Return (x, y) of the center of cell containing provided text 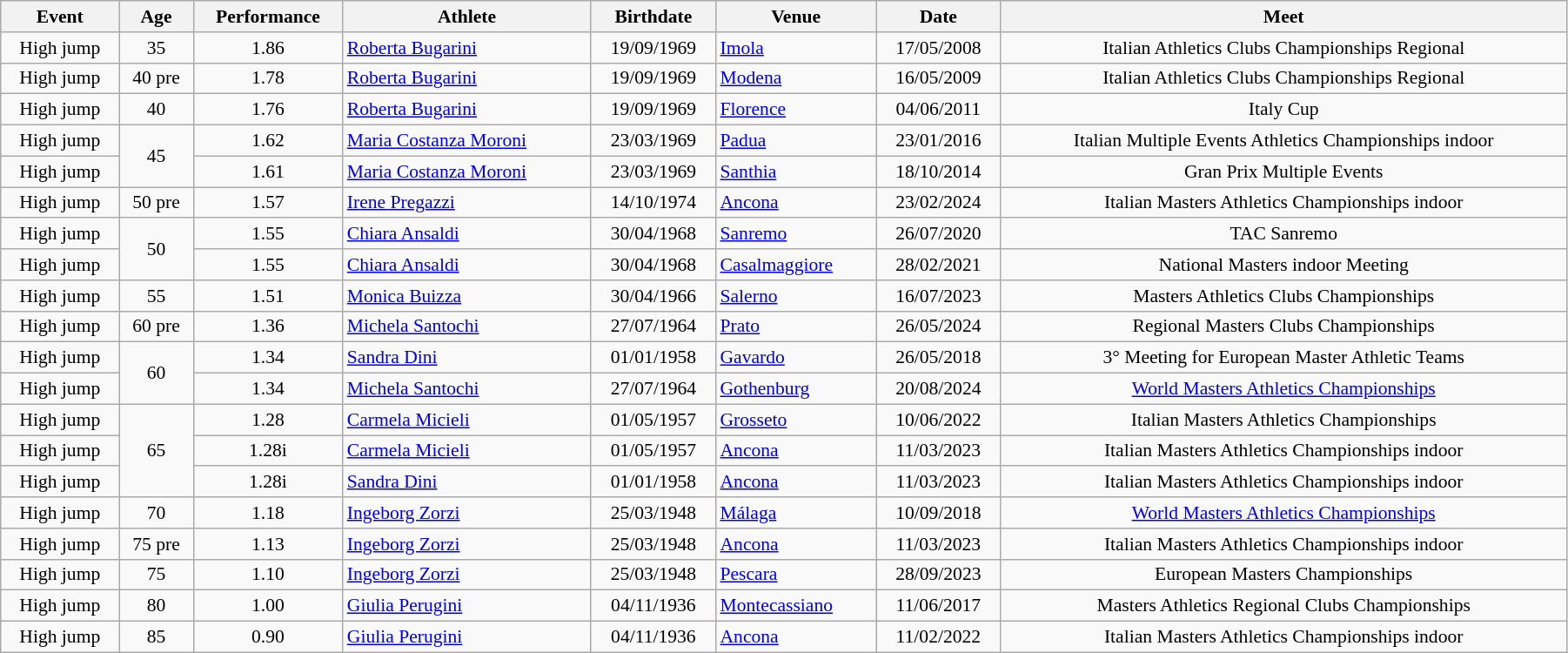
Padua (795, 141)
16/07/2023 (938, 296)
11/06/2017 (938, 606)
Casalmaggiore (795, 265)
Meet (1284, 17)
0.90 (268, 637)
Gran Prix Multiple Events (1284, 172)
Athlete (467, 17)
1.51 (268, 296)
Gothenburg (795, 389)
65 (157, 451)
Age (157, 17)
Event (60, 17)
Venue (795, 17)
1.10 (268, 575)
50 pre (157, 203)
35 (157, 48)
28/09/2023 (938, 575)
Grosseto (795, 420)
1.28 (268, 420)
Sanremo (795, 234)
1.36 (268, 326)
Date (938, 17)
Imola (795, 48)
04/06/2011 (938, 110)
50 (157, 249)
1.18 (268, 513)
Montecassiano (795, 606)
Irene Pregazzi (467, 203)
Masters Athletics Clubs Championships (1284, 296)
1.61 (268, 172)
85 (157, 637)
Santhia (795, 172)
Italy Cup (1284, 110)
23/02/2024 (938, 203)
1.57 (268, 203)
70 (157, 513)
80 (157, 606)
20/08/2024 (938, 389)
10/06/2022 (938, 420)
28/02/2021 (938, 265)
26/05/2024 (938, 326)
Masters Athletics Regional Clubs Championships (1284, 606)
26/05/2018 (938, 358)
60 pre (157, 326)
National Masters indoor Meeting (1284, 265)
40 (157, 110)
Prato (795, 326)
75 pre (157, 544)
1.78 (268, 78)
1.76 (268, 110)
Modena (795, 78)
Regional Masters Clubs Championships (1284, 326)
3° Meeting for European Master Athletic Teams (1284, 358)
45 (157, 157)
Pescara (795, 575)
30/04/1966 (653, 296)
75 (157, 575)
Birthdate (653, 17)
60 (157, 373)
26/07/2020 (938, 234)
17/05/2008 (938, 48)
1.62 (268, 141)
Florence (795, 110)
Italian Multiple Events Athletics Championships indoor (1284, 141)
14/10/1974 (653, 203)
1.00 (268, 606)
Málaga (795, 513)
16/05/2009 (938, 78)
Monica Buizza (467, 296)
55 (157, 296)
11/02/2022 (938, 637)
European Masters Championships (1284, 575)
40 pre (157, 78)
Performance (268, 17)
1.13 (268, 544)
Italian Masters Athletics Championships (1284, 420)
1.86 (268, 48)
10/09/2018 (938, 513)
Salerno (795, 296)
23/01/2016 (938, 141)
18/10/2014 (938, 172)
TAC Sanremo (1284, 234)
Gavardo (795, 358)
